Return (X, Y) of the center of cell containing provided text 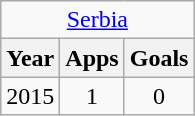
Serbia (98, 20)
1 (92, 96)
Apps (92, 58)
Year (30, 58)
Goals (159, 58)
0 (159, 96)
2015 (30, 96)
